From the cell containing the given text, extract its center point as (x, y) coordinate. 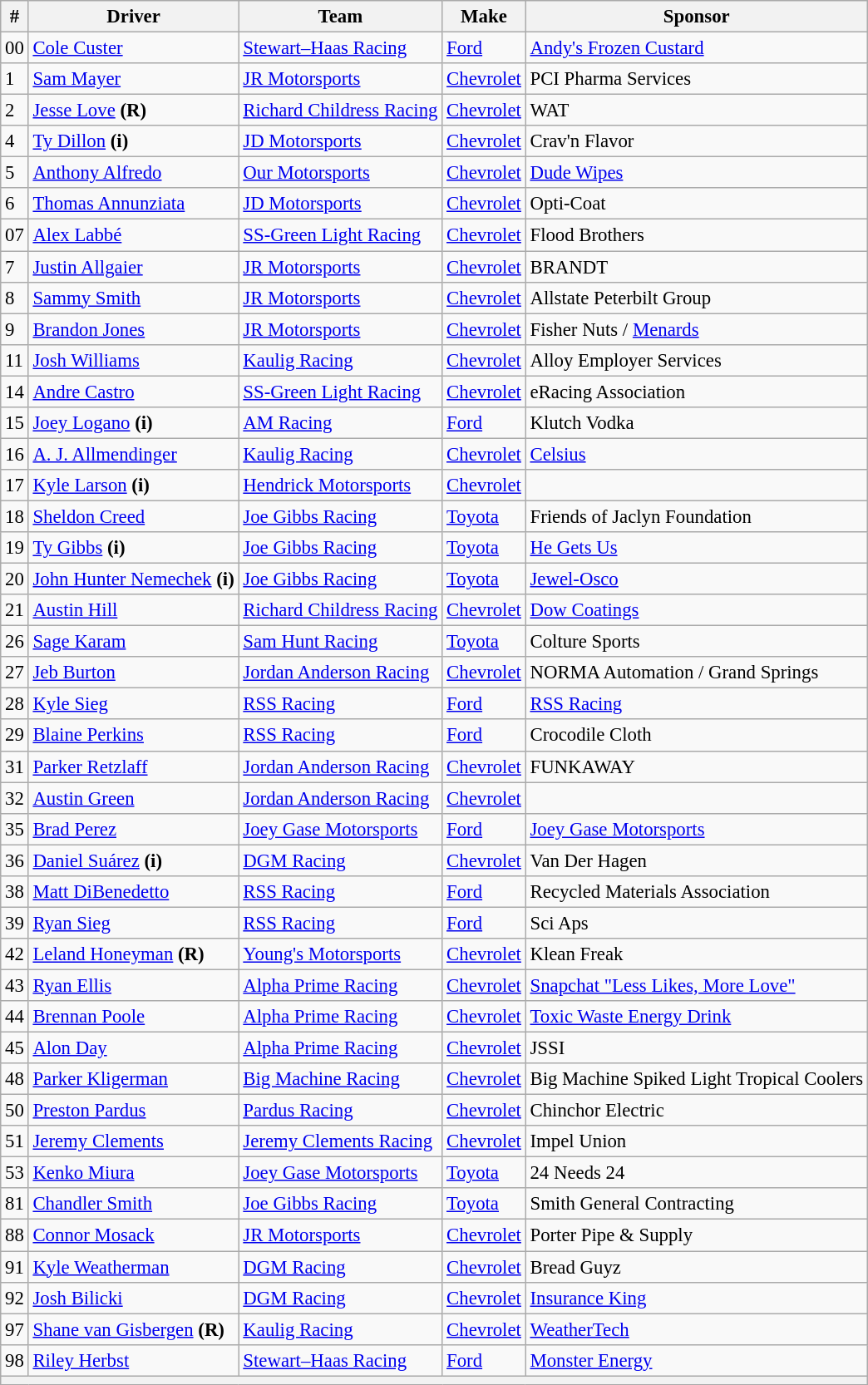
Monster Energy (697, 1360)
Sheldon Creed (133, 516)
07 (15, 235)
9 (15, 329)
eRacing Association (697, 392)
Daniel Suárez (i) (133, 860)
14 (15, 392)
Andy's Frozen Custard (697, 48)
Dow Coatings (697, 610)
19 (15, 548)
Ty Dillon (i) (133, 141)
88 (15, 1235)
Austin Green (133, 798)
Thomas Annunziata (133, 204)
35 (15, 829)
28 (15, 704)
Riley Herbst (133, 1360)
4 (15, 141)
44 (15, 1017)
WeatherTech (697, 1329)
38 (15, 892)
AM Racing (341, 423)
He Gets Us (697, 548)
Porter Pipe & Supply (697, 1235)
Ryan Ellis (133, 985)
A. J. Allmendinger (133, 454)
Bread Guyz (697, 1267)
Austin Hill (133, 610)
97 (15, 1329)
21 (15, 610)
Snapchat "Less Likes, More Love" (697, 985)
6 (15, 204)
11 (15, 360)
Crav'n Flavor (697, 141)
Chandler Smith (133, 1205)
Recycled Materials Association (697, 892)
Alon Day (133, 1048)
Young's Motorsports (341, 954)
17 (15, 485)
BRANDT (697, 267)
Preston Pardus (133, 1111)
Friends of Jaclyn Foundation (697, 516)
Blaine Perkins (133, 736)
Flood Brothers (697, 235)
16 (15, 454)
26 (15, 642)
Alex Labbé (133, 235)
Chinchor Electric (697, 1111)
Kyle Larson (i) (133, 485)
Jesse Love (R) (133, 111)
32 (15, 798)
Kenko Miura (133, 1173)
Big Machine Spiked Light Tropical Coolers (697, 1079)
5 (15, 173)
Pardus Racing (341, 1111)
Sam Mayer (133, 79)
WAT (697, 111)
Crocodile Cloth (697, 736)
Matt DiBenedetto (133, 892)
Sponsor (697, 17)
Driver (133, 17)
Klean Freak (697, 954)
24 Needs 24 (697, 1173)
Make (484, 17)
Van Der Hagen (697, 860)
Klutch Vodka (697, 423)
42 (15, 954)
8 (15, 298)
Sammy Smith (133, 298)
20 (15, 579)
Justin Allgaier (133, 267)
John Hunter Nemechek (i) (133, 579)
48 (15, 1079)
Fisher Nuts / Menards (697, 329)
Celsius (697, 454)
Jewel-Osco (697, 579)
Opti-Coat (697, 204)
36 (15, 860)
Our Motorsports (341, 173)
FUNKAWAY (697, 766)
Jeremy Clements (133, 1141)
Andre Castro (133, 392)
Josh Bilicki (133, 1298)
Kyle Weatherman (133, 1267)
Team (341, 17)
Dude Wipes (697, 173)
15 (15, 423)
Brandon Jones (133, 329)
Shane van Gisbergen (R) (133, 1329)
Sage Karam (133, 642)
Big Machine Racing (341, 1079)
45 (15, 1048)
Joey Logano (i) (133, 423)
00 (15, 48)
1 (15, 79)
81 (15, 1205)
Smith General Contracting (697, 1205)
Brennan Poole (133, 1017)
39 (15, 923)
Impel Union (697, 1141)
Parker Retzlaff (133, 766)
43 (15, 985)
18 (15, 516)
Ty Gibbs (i) (133, 548)
50 (15, 1111)
Cole Custer (133, 48)
Kyle Sieg (133, 704)
91 (15, 1267)
Alloy Employer Services (697, 360)
2 (15, 111)
Insurance King (697, 1298)
31 (15, 766)
Allstate Peterbilt Group (697, 298)
Hendrick Motorsports (341, 485)
Josh Williams (133, 360)
Anthony Alfredo (133, 173)
27 (15, 673)
Leland Honeyman (R) (133, 954)
29 (15, 736)
NORMA Automation / Grand Springs (697, 673)
92 (15, 1298)
# (15, 17)
53 (15, 1173)
Ryan Sieg (133, 923)
Brad Perez (133, 829)
PCI Pharma Services (697, 79)
Parker Kligerman (133, 1079)
Jeb Burton (133, 673)
51 (15, 1141)
Sci Aps (697, 923)
Toxic Waste Energy Drink (697, 1017)
Jeremy Clements Racing (341, 1141)
JSSI (697, 1048)
7 (15, 267)
98 (15, 1360)
Colture Sports (697, 642)
Sam Hunt Racing (341, 642)
Connor Mosack (133, 1235)
